Locate the cell with the specified text and output its [x, y] center coordinate. 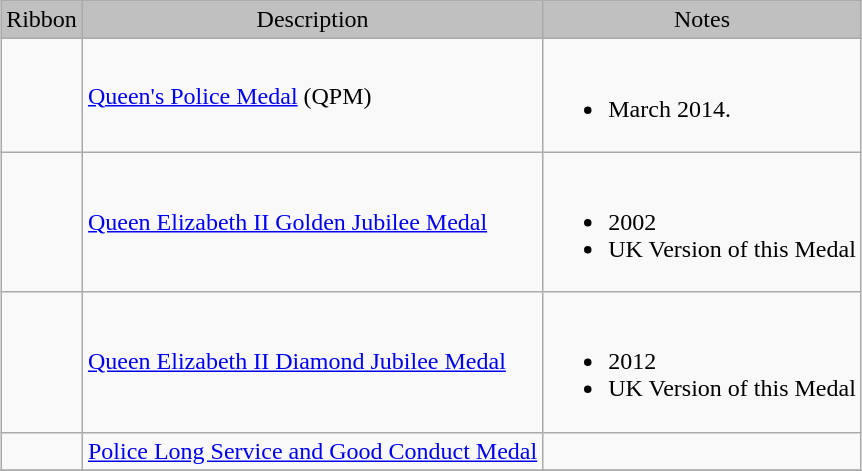
Queen Elizabeth II Golden Jubilee Medal [312, 222]
Queen Elizabeth II Diamond Jubilee Medal [312, 362]
Ribbon [42, 20]
2012UK Version of this Medal [702, 362]
Notes [702, 20]
Police Long Service and Good Conduct Medal [312, 451]
Queen's Police Medal (QPM) [312, 96]
Description [312, 20]
March 2014. [702, 96]
2002UK Version of this Medal [702, 222]
